Scan for the cell matching the given text and deliver its [X, Y] coordinate at center. 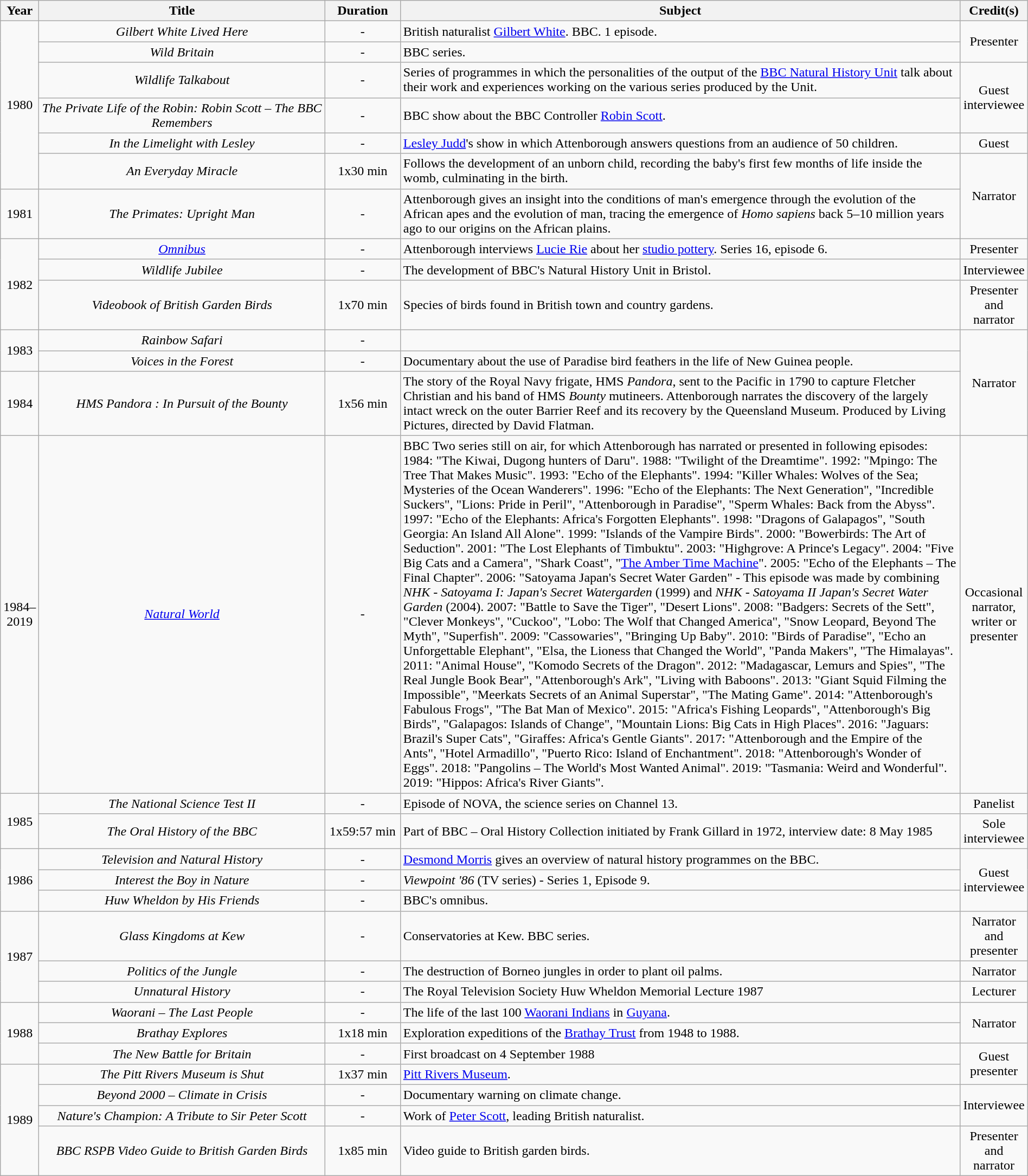
Documentary about the use of Paradise bird feathers in the life of New Guinea people. [680, 361]
Guest presenter [994, 1064]
1981 [20, 214]
Episode of NOVA, the science series on Channel 13. [680, 804]
Huw Wheldon by His Friends [182, 901]
1982 [20, 284]
1x56 min [362, 403]
Lesley Judd's show in which Attenborough answers questions from an audience of 50 children. [680, 143]
An Everyday Miracle [182, 171]
Attenborough interviews Lucie Rie about her studio pottery. Series 16, episode 6. [680, 249]
Work of Peter Scott, leading British naturalist. [680, 1115]
Brathay Explores [182, 1033]
1x85 min [362, 1151]
Lecturer [994, 992]
Year [20, 11]
Beyond 2000 – Climate in Crisis [182, 1095]
Desmond Morris gives an overview of natural history programmes on the BBC. [680, 859]
1980 [20, 105]
Waorani – The Last People [182, 1012]
Subject [680, 11]
Species of birds found in British town and country gardens. [680, 305]
Interest the Boy in Nature [182, 880]
1983 [20, 350]
BBC show about the BBC Controller Robin Scott. [680, 115]
HMS Pandora : In Pursuit of the Bounty [182, 403]
1985 [20, 821]
BBC's omnibus. [680, 901]
Glass Kingdoms at Kew [182, 936]
Sole interviewee [994, 832]
BBC series. [680, 52]
The National Science Test II [182, 804]
Videobook of British Garden Birds [182, 305]
Part of BBC – Oral History Collection initiated by Frank Gillard in 1972, interview date: 8 May 1985 [680, 832]
1989 [20, 1120]
The Royal Television Society Huw Wheldon Memorial Lecture 1987 [680, 992]
Viewpoint '86 (TV series) - Series 1, Episode 9. [680, 880]
The development of BBC's Natural History Unit in Bristol. [680, 269]
1x30 min [362, 171]
1987 [20, 956]
In the Limelight with Lesley [182, 143]
1988 [20, 1033]
British naturalist Gilbert White. BBC. 1 episode. [680, 31]
Rainbow Safari [182, 340]
The Pitt Rivers Museum is Shut [182, 1074]
Narrator and presenter [994, 936]
Voices in the Forest [182, 361]
Natural World [182, 615]
1x70 min [362, 305]
1x18 min [362, 1033]
1984–2019 [20, 615]
Gilbert White Lived Here [182, 31]
Wildlife Talkabout [182, 80]
Wild Britain [182, 52]
First broadcast on 4 September 1988 [680, 1053]
Panelist [994, 804]
Video guide to British garden birds. [680, 1151]
1x59:57 min [362, 832]
Unnatural History [182, 992]
Conservatories at Kew. BBC series. [680, 936]
Politics of the Jungle [182, 971]
1984 [20, 403]
Title [182, 11]
1986 [20, 880]
1x37 min [362, 1074]
Documentary warning on climate change. [680, 1095]
The Oral History of the BBC [182, 832]
Duration [362, 11]
Television and Natural History [182, 859]
Guest [994, 143]
The Primates: Upright Man [182, 214]
Occasional narrator, writer or presenter [994, 615]
The life of the last 100 Waorani Indians in Guyana. [680, 1012]
Nature's Champion: A Tribute to Sir Peter Scott [182, 1115]
Wildlife Jubilee [182, 269]
BBC RSPB Video Guide to British Garden Birds [182, 1151]
Follows the development of an unborn child, recording the baby's first few months of life inside the womb, culminating in the birth. [680, 171]
The New Battle for Britain [182, 1053]
Exploration expeditions of the Brathay Trust from 1948 to 1988. [680, 1033]
Credit(s) [994, 11]
Omnibus [182, 249]
Pitt Rivers Museum. [680, 1074]
The destruction of Borneo jungles in order to plant oil palms. [680, 971]
The Private Life of the Robin: Robin Scott – The BBC Remembers [182, 115]
